For the text-containing cell, return its midpoint in [X, Y] coordinate format. 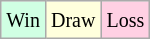
Draw [72, 20]
Loss [126, 20]
Win [24, 20]
